Determine the (X, Y) coordinate at the center of the cell enclosing the given text.  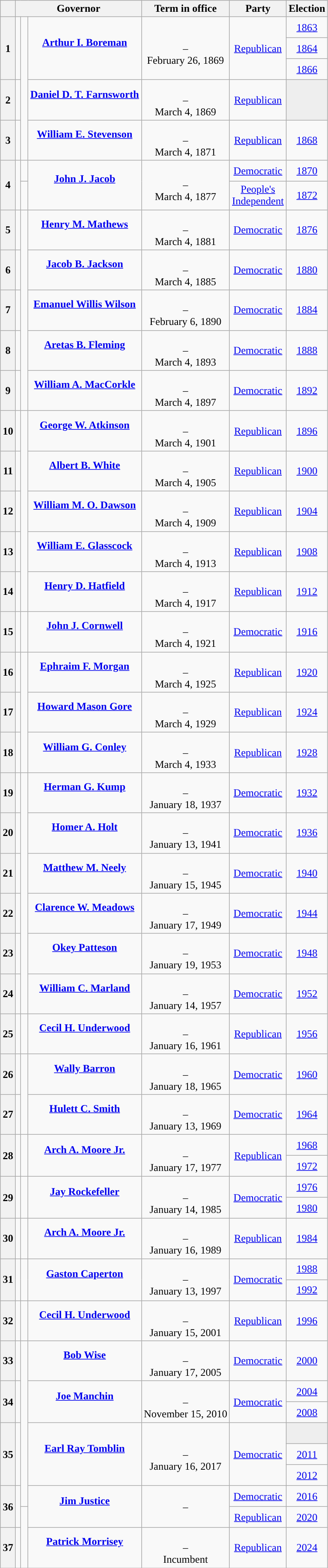
–February 26, 1869 (185, 48)
1996 (307, 1321)
9 (8, 390)
Daniel D. T. Farnsworth (85, 100)
7 (8, 310)
– (185, 1507)
10 (8, 431)
23 (8, 953)
Homer A. Holt (85, 833)
1988 (307, 1269)
1972 (307, 1166)
–March 4, 1885 (185, 270)
1924 (307, 712)
1932 (307, 793)
4 (8, 185)
Albert B. White (85, 471)
Okey Patteson (85, 953)
25 (8, 1034)
1992 (307, 1290)
1892 (307, 390)
1863 (307, 28)
1900 (307, 471)
1896 (307, 431)
32 (8, 1321)
1936 (307, 833)
–March 4, 1897 (185, 390)
1928 (307, 753)
1908 (307, 551)
William E. Stevenson (85, 140)
3 (8, 140)
Patrick Morrisey (85, 1548)
1984 (307, 1238)
1964 (307, 1114)
26 (8, 1074)
16 (8, 672)
–March 4, 1933 (185, 753)
–January 14, 1957 (185, 994)
28 (8, 1155)
2 (8, 100)
–January 13, 1997 (185, 1280)
–January 19, 1953 (185, 953)
Ephraim F. Morgan (85, 672)
29 (8, 1197)
William M. O. Dawson (85, 511)
13 (8, 551)
1868 (307, 140)
21 (8, 873)
35 (8, 1454)
John J. Jacob (85, 185)
1976 (307, 1187)
Election (307, 9)
–January 13, 1941 (185, 833)
1948 (307, 953)
–March 4, 1925 (185, 672)
27 (8, 1114)
William G. Conley (85, 753)
2000 (307, 1361)
Emanuel Willis Wilson (85, 310)
–March 4, 1871 (185, 140)
–January 15, 2001 (185, 1321)
6 (8, 270)
2008 (307, 1413)
–March 4, 1929 (185, 712)
Clarence W. Meadows (85, 913)
1980 (307, 1208)
8 (8, 350)
–March 4, 1913 (185, 551)
Party (258, 9)
–March 4, 1921 (185, 632)
1872 (307, 196)
–January 18, 1937 (185, 793)
–January 18, 1965 (185, 1074)
–March 4, 1869 (185, 100)
2004 (307, 1392)
22 (8, 913)
–March 4, 1881 (185, 230)
–January 15, 1945 (185, 873)
–January 13, 1969 (185, 1114)
1904 (307, 511)
1912 (307, 592)
Aretas B. Fleming (85, 350)
Wally Barron (85, 1074)
Earl Ray Tomblin (85, 1454)
1866 (307, 69)
1944 (307, 913)
Howard Mason Gore (85, 712)
34 (8, 1402)
1 (8, 48)
1870 (307, 171)
People'sIndependent (258, 196)
2012 (307, 1475)
24 (8, 994)
George W. Atkinson (85, 431)
1880 (307, 270)
2020 (307, 1517)
John J. Cornwell (85, 632)
12 (8, 511)
Jay Rockefeller (85, 1197)
Jacob B. Jackson (85, 270)
–March 4, 1901 (185, 431)
Hulett C. Smith (85, 1114)
1968 (307, 1145)
Arthur I. Boreman (85, 48)
Herman G. Kump (85, 793)
14 (8, 592)
–March 4, 1917 (185, 592)
17 (8, 712)
2024 (307, 1548)
1864 (307, 48)
30 (8, 1238)
20 (8, 833)
31 (8, 1280)
William C. Marland (85, 994)
–January 17, 1949 (185, 913)
–January 16, 1989 (185, 1238)
11 (8, 471)
–March 4, 1877 (185, 185)
William A. MacCorkle (85, 390)
–March 4, 1905 (185, 471)
2011 (307, 1454)
1876 (307, 230)
Bob Wise (85, 1361)
Term in office (185, 9)
Jim Justice (85, 1507)
1956 (307, 1034)
–February 6, 1890 (185, 310)
Governor (79, 9)
19 (8, 793)
1888 (307, 350)
William E. Glasscock (85, 551)
1960 (307, 1074)
33 (8, 1361)
Matthew M. Neely (85, 873)
Henry D. Hatfield (85, 592)
–January 16, 1961 (185, 1034)
1884 (307, 310)
1920 (307, 672)
Joe Manchin (85, 1402)
Henry M. Mathews (85, 230)
5 (8, 230)
1940 (307, 873)
1916 (307, 632)
–January 16, 2017 (185, 1454)
–January 17, 1977 (185, 1155)
37 (8, 1548)
–January 17, 2005 (185, 1361)
2016 (307, 1496)
15 (8, 632)
36 (8, 1507)
–March 4, 1893 (185, 350)
Gaston Caperton (85, 1280)
18 (8, 753)
–March 4, 1909 (185, 511)
–November 15, 2010 (185, 1402)
–Incumbent (185, 1548)
–January 14, 1985 (185, 1197)
1952 (307, 994)
